Identify which cell holds the provided text, then report its [X, Y] central coordinate. 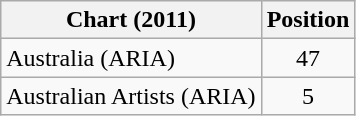
Position [308, 20]
5 [308, 96]
Australia (ARIA) [131, 58]
Chart (2011) [131, 20]
47 [308, 58]
Australian Artists (ARIA) [131, 96]
